Return [X, Y] of the center of cell containing provided text 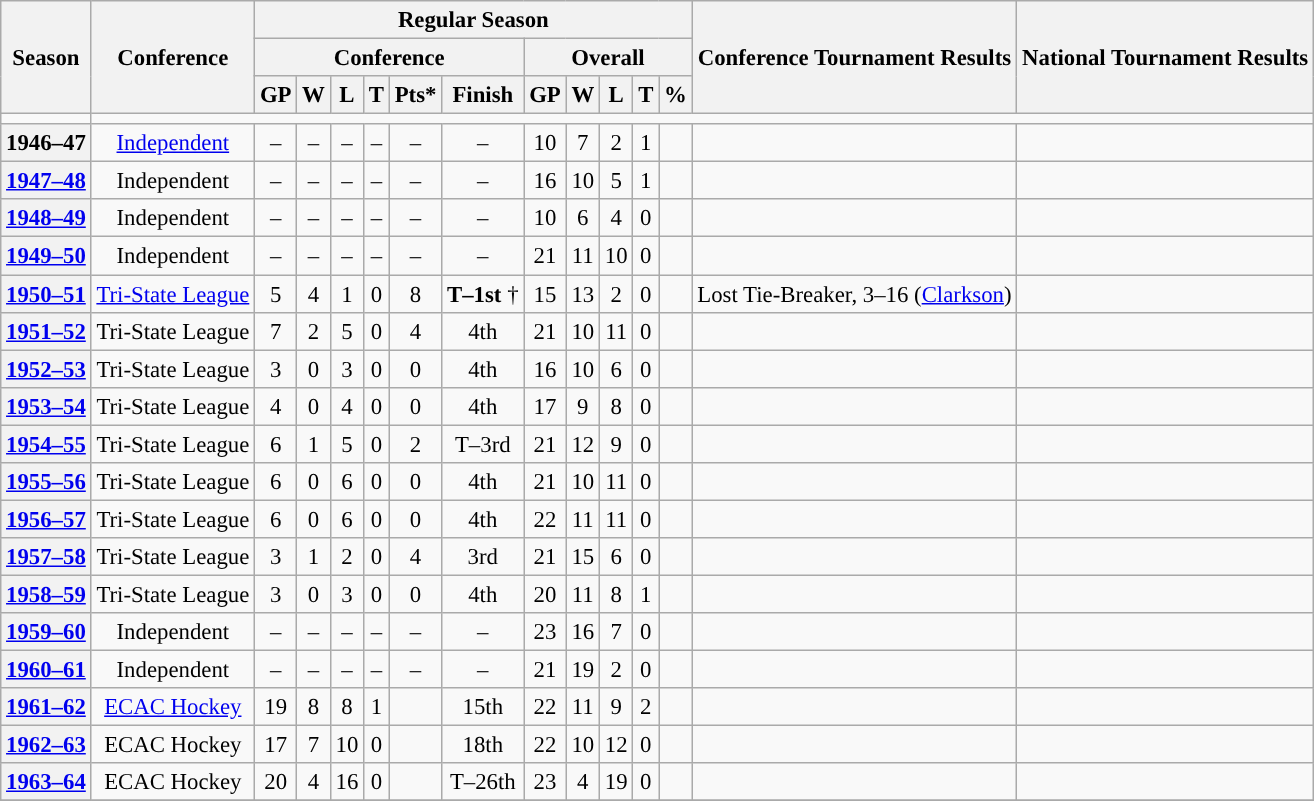
National Tournament Results [1166, 58]
Lost Tie-Breaker, 3–16 (Clarkson) [854, 294]
1947–48 [46, 181]
Overall [608, 58]
Conference Tournament Results [854, 58]
T–26th [483, 782]
1949–50 [46, 256]
1956–57 [46, 519]
1954–55 [46, 444]
1950–51 [46, 294]
1952–53 [46, 369]
3rd [483, 557]
15th [483, 707]
Pts* [415, 95]
1946–47 [46, 143]
1961–62 [46, 707]
% [676, 95]
T–3rd [483, 444]
1948–49 [46, 219]
T–1st † [483, 294]
Finish [483, 95]
18th [483, 745]
1951–52 [46, 331]
1963–64 [46, 782]
1953–54 [46, 406]
Regular Season [474, 20]
1962–63 [46, 745]
13 [582, 294]
1960–61 [46, 670]
1955–56 [46, 482]
1958–59 [46, 594]
1959–60 [46, 632]
1957–58 [46, 557]
Season [46, 58]
